Capture the cell that displays the provided text and extract its [x, y] central coordinate. 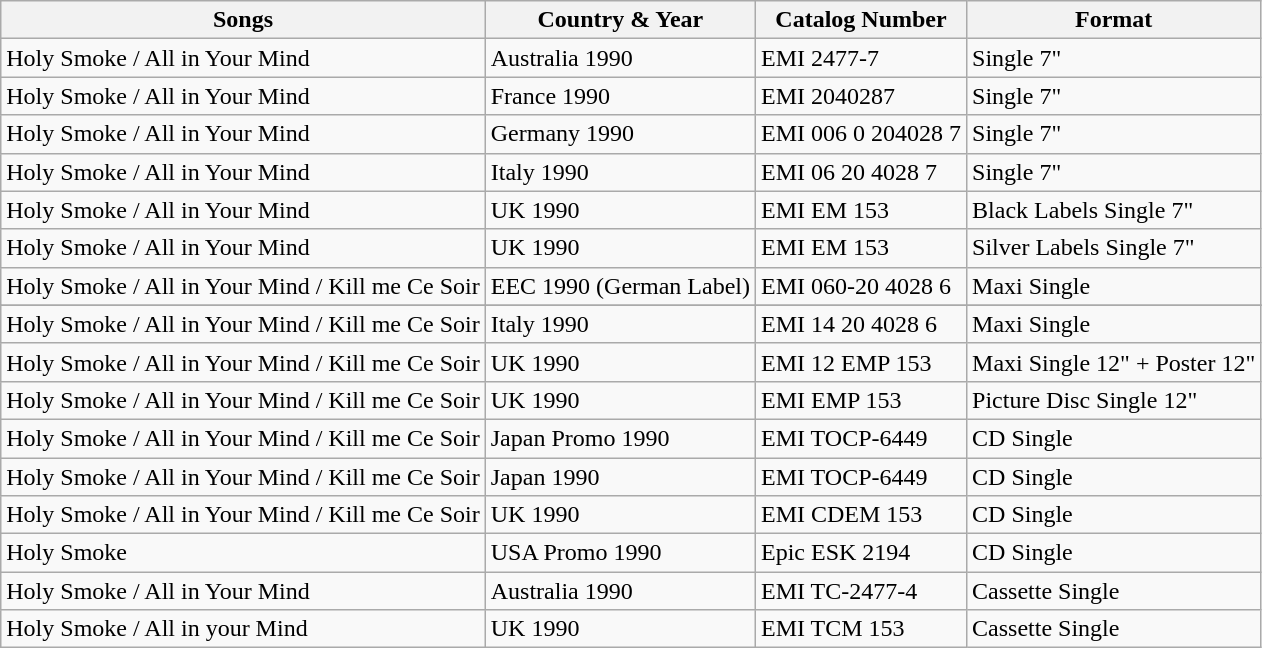
EMI 2040287 [862, 96]
EMI 06 20 4028 7 [862, 172]
Format [1114, 20]
EMI 14 20 4028 6 [862, 324]
EMI 12 EMP 153 [862, 362]
Songs [243, 20]
Holy Smoke / All in your Mind [243, 629]
USA Promo 1990 [620, 553]
EMI EMP 153 [862, 400]
EMI TCM 153 [862, 629]
EMI 006 0 204028 7 [862, 134]
Black Labels Single 7" [1114, 210]
Country & Year [620, 20]
Picture Disc Single 12" [1114, 400]
EMI CDEM 153 [862, 515]
Holy Smoke [243, 553]
Silver Labels Single 7" [1114, 248]
EEC 1990 (German Label) [620, 286]
EMI 2477-7 [862, 58]
EMI 060-20 4028 6 [862, 286]
Epic ESK 2194 [862, 553]
Maxi Single 12" + Poster 12" [1114, 362]
Japan Promo 1990 [620, 438]
Germany 1990 [620, 134]
Japan 1990 [620, 477]
EMI TC-2477-4 [862, 591]
France 1990 [620, 96]
Catalog Number [862, 20]
